Identify which cell holds the provided text, then report its (X, Y) central coordinate. 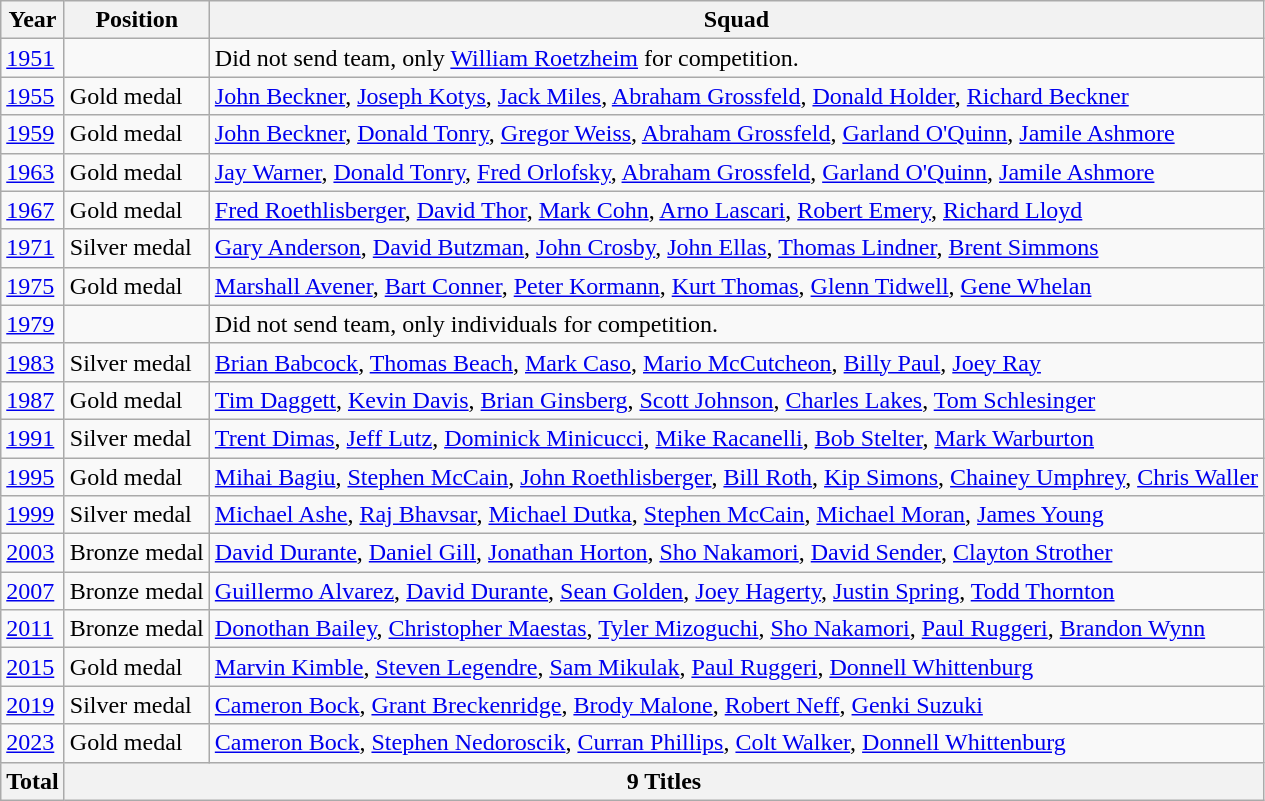
1983 (33, 362)
1951 (33, 58)
1963 (33, 172)
Donothan Bailey, Christopher Maestas, Tyler Mizoguchi, Sho Nakamori, Paul Ruggeri, Brandon Wynn (736, 629)
1967 (33, 210)
2011 (33, 629)
Brian Babcock, Thomas Beach, Mark Caso, Mario McCutcheon, Billy Paul, Joey Ray (736, 362)
Gary Anderson, David Butzman, John Crosby, John Ellas, Thomas Lindner, Brent Simmons (736, 248)
Did not send team, only individuals for competition. (736, 324)
9 Titles (664, 781)
Year (33, 20)
Did not send team, only William Roetzheim for competition. (736, 58)
1975 (33, 286)
Fred Roethlisberger, David Thor, Mark Cohn, Arno Lascari, Robert Emery, Richard Lloyd (736, 210)
1955 (33, 96)
John Beckner, Joseph Kotys, Jack Miles, Abraham Grossfeld, Donald Holder, Richard Beckner (736, 96)
2023 (33, 743)
Marshall Avener, Bart Conner, Peter Kormann, Kurt Thomas, Glenn Tidwell, Gene Whelan (736, 286)
1987 (33, 400)
Cameron Bock, Grant Breckenridge, Brody Malone, Robert Neff, Genki Suzuki (736, 705)
John Beckner, Donald Tonry, Gregor Weiss, Abraham Grossfeld, Garland O'Quinn, Jamile Ashmore (736, 134)
1995 (33, 477)
Mihai Bagiu, Stephen McCain, John Roethlisberger, Bill Roth, Kip Simons, Chainey Umphrey, Chris Waller (736, 477)
Cameron Bock, Stephen Nedoroscik, Curran Phillips, Colt Walker, Donnell Whittenburg (736, 743)
1971 (33, 248)
2003 (33, 553)
1999 (33, 515)
1959 (33, 134)
Position (136, 20)
Marvin Kimble, Steven Legendre, Sam Mikulak, Paul Ruggeri, Donnell Whittenburg (736, 667)
Jay Warner, Donald Tonry, Fred Orlofsky, Abraham Grossfeld, Garland O'Quinn, Jamile Ashmore (736, 172)
Michael Ashe, Raj Bhavsar, Michael Dutka, Stephen McCain, Michael Moran, James Young (736, 515)
David Durante, Daniel Gill, Jonathan Horton, Sho Nakamori, David Sender, Clayton Strother (736, 553)
Squad (736, 20)
Tim Daggett, Kevin Davis, Brian Ginsberg, Scott Johnson, Charles Lakes, Tom Schlesinger (736, 400)
1979 (33, 324)
Total (33, 781)
1991 (33, 438)
Guillermo Alvarez, David Durante, Sean Golden, Joey Hagerty, Justin Spring, Todd Thornton (736, 591)
2019 (33, 705)
Trent Dimas, Jeff Lutz, Dominick Minicucci, Mike Racanelli, Bob Stelter, Mark Warburton (736, 438)
2015 (33, 667)
2007 (33, 591)
